Identify which cell holds the provided text, then report its [X, Y] central coordinate. 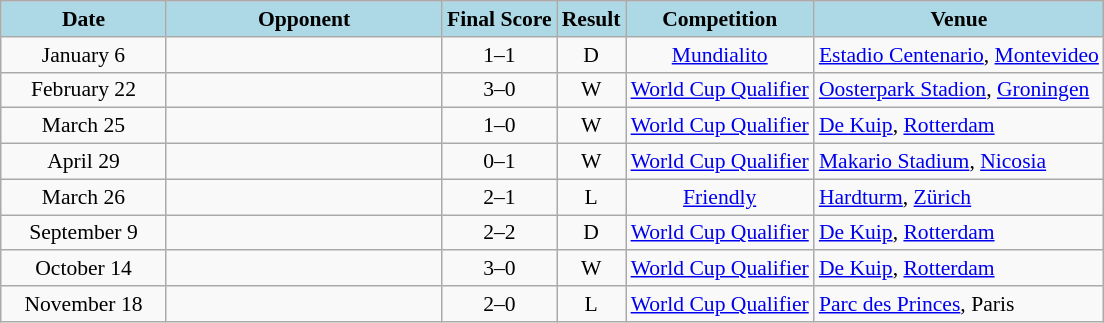
1–0 [500, 126]
March 25 [84, 126]
2–0 [500, 304]
Hardturm, Zürich [959, 197]
Final Score [500, 19]
1–1 [500, 55]
Date [84, 19]
February 22 [84, 90]
November 18 [84, 304]
Oosterpark Stadion, Groningen [959, 90]
Venue [959, 19]
2–1 [500, 197]
September 9 [84, 233]
Competition [720, 19]
Friendly [720, 197]
0–1 [500, 162]
Parc des Princes, Paris [959, 304]
April 29 [84, 162]
Result [592, 19]
Mundialito [720, 55]
March 26 [84, 197]
Makario Stadium, Nicosia [959, 162]
Opponent [304, 19]
2–2 [500, 233]
Estadio Centenario, Montevideo [959, 55]
October 14 [84, 269]
January 6 [84, 55]
